Search for the cell housing the specified text and yield its [x, y] center coordinate. 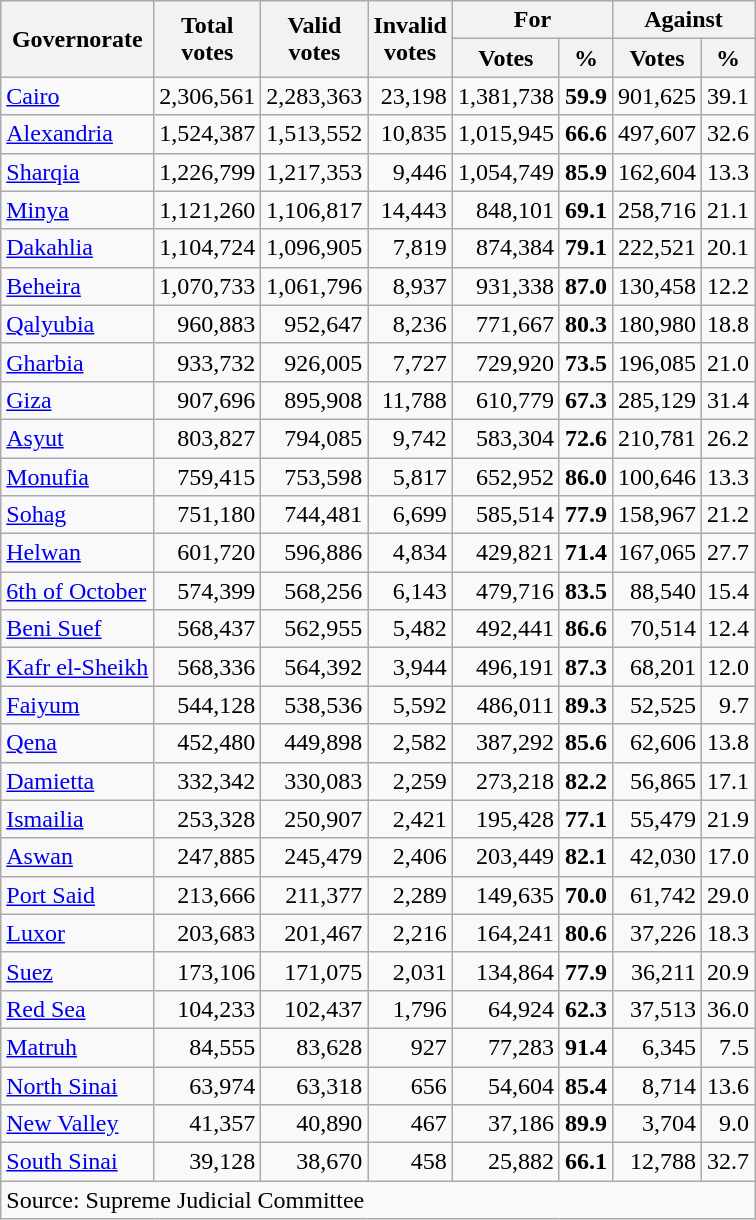
2,283,363 [314, 96]
4,834 [410, 553]
100,646 [656, 477]
250,907 [314, 819]
452,480 [208, 743]
89.3 [586, 705]
907,696 [208, 400]
85.9 [586, 172]
Qena [78, 743]
9,742 [410, 438]
7,819 [410, 248]
201,467 [314, 933]
Monufia [78, 477]
3,704 [656, 1124]
458 [410, 1162]
For [532, 20]
203,683 [208, 933]
77,283 [506, 1047]
87.3 [586, 667]
164,241 [506, 933]
39.1 [728, 96]
273,218 [506, 781]
83,628 [314, 1047]
Port Said [78, 895]
744,481 [314, 515]
14,443 [410, 210]
387,292 [506, 743]
New Valley [78, 1124]
69.1 [586, 210]
54,604 [506, 1085]
874,384 [506, 248]
91.4 [586, 1047]
195,428 [506, 819]
1,015,945 [506, 134]
253,328 [208, 819]
Against [683, 20]
25,882 [506, 1162]
88,540 [656, 591]
23,198 [410, 96]
83.5 [586, 591]
17.0 [728, 857]
130,458 [656, 286]
926,005 [314, 362]
9,446 [410, 172]
89.9 [586, 1124]
40,890 [314, 1124]
544,128 [208, 705]
Sohag [78, 515]
Sharqia [78, 172]
162,604 [656, 172]
9.0 [728, 1124]
1,096,905 [314, 248]
21.9 [728, 819]
931,338 [506, 286]
61,742 [656, 895]
Minya [78, 210]
8,236 [410, 324]
Aswan [78, 857]
32.6 [728, 134]
1,513,552 [314, 134]
84,555 [208, 1047]
11,788 [410, 400]
5,817 [410, 477]
7,727 [410, 362]
5,482 [410, 629]
211,377 [314, 895]
20.1 [728, 248]
Totalvotes [208, 39]
2,406 [410, 857]
496,191 [506, 667]
449,898 [314, 743]
1,104,724 [208, 248]
568,437 [208, 629]
Giza [78, 400]
42,030 [656, 857]
492,441 [506, 629]
1,381,738 [506, 96]
39,128 [208, 1162]
86.6 [586, 629]
59.9 [586, 96]
26.2 [728, 438]
562,955 [314, 629]
927 [410, 1047]
1,054,749 [506, 172]
538,536 [314, 705]
Gharbia [78, 362]
Qalyubia [78, 324]
82.1 [586, 857]
652,952 [506, 477]
803,827 [208, 438]
9.7 [728, 705]
77.1 [586, 819]
2,306,561 [208, 96]
66.1 [586, 1162]
210,781 [656, 438]
2,031 [410, 971]
Invalidvotes [410, 39]
37,513 [656, 1009]
479,716 [506, 591]
960,883 [208, 324]
82.2 [586, 781]
213,666 [208, 895]
601,720 [208, 553]
729,920 [506, 362]
497,607 [656, 134]
Governorate [78, 39]
Suez [78, 971]
Faiyum [78, 705]
952,647 [314, 324]
771,667 [506, 324]
Beheira [78, 286]
27.7 [728, 553]
2,259 [410, 781]
203,449 [506, 857]
80.6 [586, 933]
Cairo [78, 96]
134,864 [506, 971]
18.8 [728, 324]
848,101 [506, 210]
32.7 [728, 1162]
85.6 [586, 743]
Ismailia [78, 819]
1,796 [410, 1009]
332,342 [208, 781]
10,835 [410, 134]
7.5 [728, 1047]
37,226 [656, 933]
585,514 [506, 515]
596,886 [314, 553]
656 [410, 1085]
568,336 [208, 667]
66.6 [586, 134]
6,699 [410, 515]
6,143 [410, 591]
8,714 [656, 1085]
2,216 [410, 933]
6,345 [656, 1047]
180,980 [656, 324]
933,732 [208, 362]
486,011 [506, 705]
31.4 [728, 400]
2,421 [410, 819]
102,437 [314, 1009]
564,392 [314, 667]
8,937 [410, 286]
330,083 [314, 781]
29.0 [728, 895]
753,598 [314, 477]
Alexandria [78, 134]
13.6 [728, 1085]
2,289 [410, 895]
85.4 [586, 1085]
21.0 [728, 362]
86.0 [586, 477]
196,085 [656, 362]
72.6 [586, 438]
64,924 [506, 1009]
1,524,387 [208, 134]
1,121,260 [208, 210]
12,788 [656, 1162]
12.0 [728, 667]
Luxor [78, 933]
36.0 [728, 1009]
71.4 [586, 553]
1,217,353 [314, 172]
173,106 [208, 971]
15.4 [728, 591]
37,186 [506, 1124]
41,357 [208, 1124]
149,635 [506, 895]
751,180 [208, 515]
70,514 [656, 629]
79.1 [586, 248]
104,233 [208, 1009]
245,479 [314, 857]
62,606 [656, 743]
895,908 [314, 400]
Validvotes [314, 39]
574,399 [208, 591]
Helwan [78, 553]
South Sinai [78, 1162]
Beni Suef [78, 629]
36,211 [656, 971]
21.1 [728, 210]
222,521 [656, 248]
Damietta [78, 781]
17.1 [728, 781]
Kafr el-Sheikh [78, 667]
429,821 [506, 553]
3,944 [410, 667]
12.4 [728, 629]
583,304 [506, 438]
258,716 [656, 210]
Asyut [78, 438]
73.5 [586, 362]
Dakahlia [78, 248]
80.3 [586, 324]
18.3 [728, 933]
63,974 [208, 1085]
63,318 [314, 1085]
1,106,817 [314, 210]
21.2 [728, 515]
171,075 [314, 971]
5,592 [410, 705]
68,201 [656, 667]
Source: Supreme Judicial Committee [378, 1200]
610,779 [506, 400]
62.3 [586, 1009]
167,065 [656, 553]
467 [410, 1124]
1,061,796 [314, 286]
568,256 [314, 591]
Matruh [78, 1047]
52,525 [656, 705]
20.9 [728, 971]
87.0 [586, 286]
12.2 [728, 286]
13.8 [728, 743]
Red Sea [78, 1009]
247,885 [208, 857]
1,070,733 [208, 286]
901,625 [656, 96]
56,865 [656, 781]
759,415 [208, 477]
794,085 [314, 438]
6th of October [78, 591]
158,967 [656, 515]
55,479 [656, 819]
North Sinai [78, 1085]
285,129 [656, 400]
38,670 [314, 1162]
2,582 [410, 743]
1,226,799 [208, 172]
67.3 [586, 400]
70.0 [586, 895]
